Output the [X, Y] coordinate of the center of the cell containing the given text.  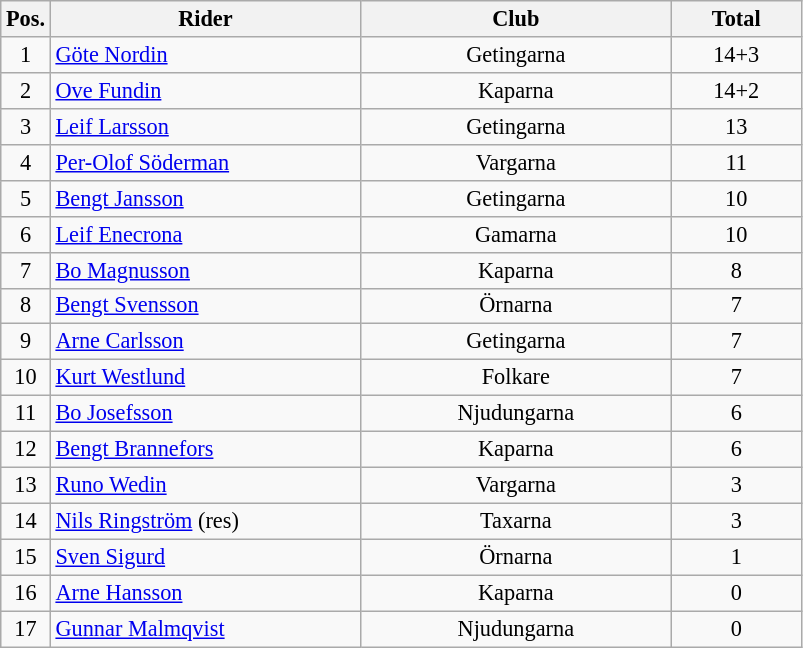
Gunnar Malmqvist [205, 629]
Bengt Jansson [205, 198]
Bo Josefsson [205, 414]
Arne Hansson [205, 593]
Kurt Westlund [205, 378]
Folkare [516, 378]
14+2 [736, 90]
Taxarna [516, 521]
Leif Larsson [205, 126]
Total [736, 19]
Bengt Svensson [205, 306]
Bengt Brannefors [205, 450]
Per-Olof Söderman [205, 162]
Gamarna [516, 234]
Bo Magnusson [205, 270]
Ove Fundin [205, 90]
Pos. [26, 19]
2 [26, 90]
16 [26, 593]
Runo Wedin [205, 485]
Club [516, 19]
Nils Ringström (res) [205, 521]
14 [26, 521]
Sven Sigurd [205, 557]
Leif Enecrona [205, 234]
17 [26, 629]
5 [26, 198]
Rider [205, 19]
12 [26, 450]
9 [26, 342]
Göte Nordin [205, 55]
15 [26, 557]
14+3 [736, 55]
4 [26, 162]
Arne Carlsson [205, 342]
